Detect which cell encompasses the target text, then output its [x, y] center coordinate. 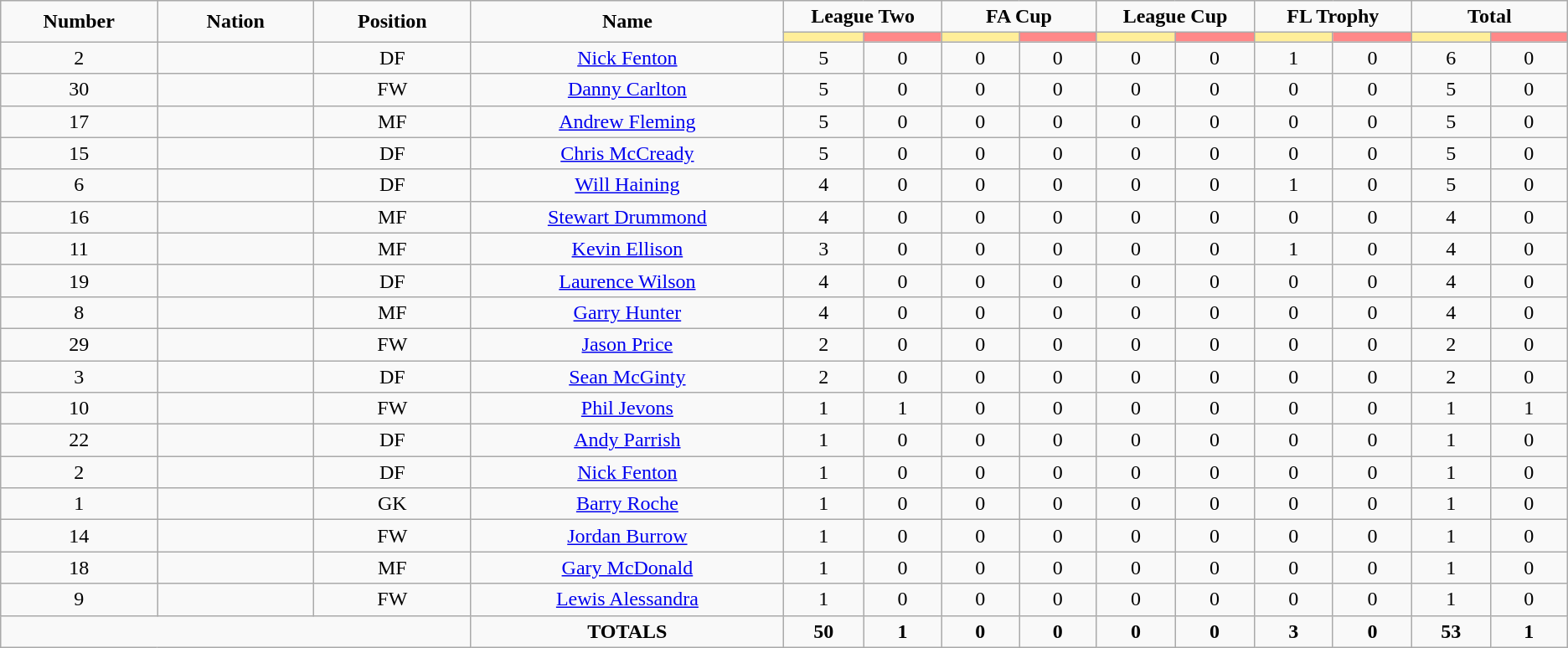
Lewis Alessandra [627, 599]
Jason Price [627, 344]
10 [79, 409]
Number [79, 22]
Andrew Fleming [627, 121]
TOTALS [627, 631]
29 [79, 344]
FL Trophy [1333, 17]
53 [1451, 631]
50 [824, 631]
Jordan Burrow [627, 536]
8 [79, 312]
Phil Jevons [627, 409]
Will Haining [627, 185]
Kevin Ellison [627, 249]
18 [79, 568]
Chris McCready [627, 153]
League Two [863, 17]
9 [79, 599]
League Cup [1175, 17]
Garry Hunter [627, 312]
15 [79, 153]
GK [392, 504]
Laurence Wilson [627, 280]
16 [79, 217]
Name [627, 22]
Barry Roche [627, 504]
Stewart Drummond [627, 217]
22 [79, 440]
Position [392, 22]
14 [79, 536]
11 [79, 249]
19 [79, 280]
Andy Parrish [627, 440]
Nation [236, 22]
Total [1489, 17]
30 [79, 90]
Gary McDonald [627, 568]
Sean McGinty [627, 376]
FA Cup [1019, 17]
Danny Carlton [627, 90]
17 [79, 121]
